Locate the cell with the specified text and output its [x, y] center coordinate. 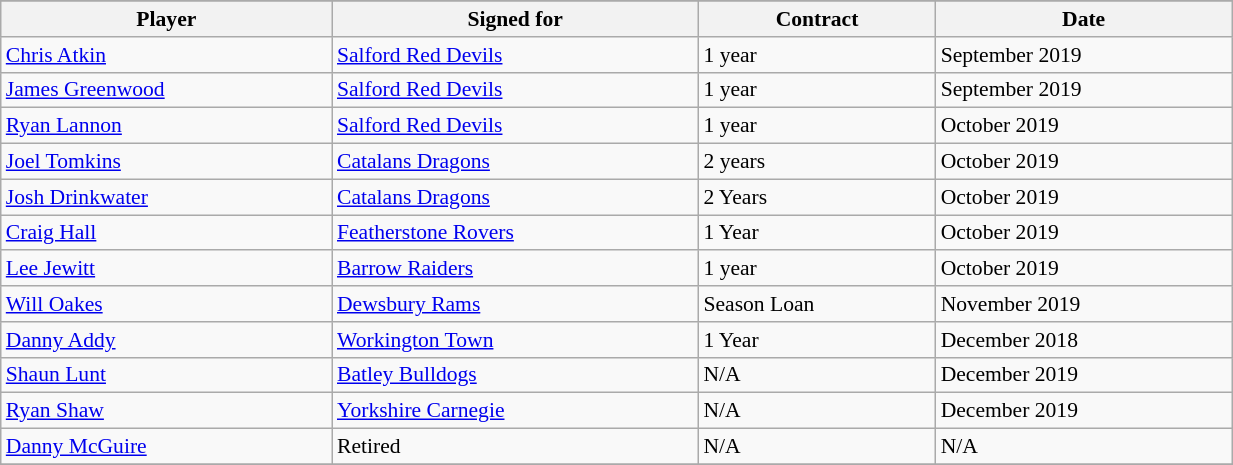
Lee Jewitt [166, 269]
Ryan Lannon [166, 126]
Josh Drinkwater [166, 197]
Shaun Lunt [166, 375]
2 years [816, 162]
Contract [816, 19]
2 Years [816, 197]
Joel Tomkins [166, 162]
Dewsbury Rams [515, 304]
November 2019 [1084, 304]
Danny McGuire [166, 447]
December 2018 [1084, 340]
Barrow Raiders [515, 269]
Will Oakes [166, 304]
Featherstone Rovers [515, 233]
Date [1084, 19]
Craig Hall [166, 233]
Player [166, 19]
Retired [515, 447]
Season Loan [816, 304]
Yorkshire Carnegie [515, 411]
Batley Bulldogs [515, 375]
Chris Atkin [166, 55]
James Greenwood [166, 90]
Workington Town [515, 340]
Signed for [515, 19]
Danny Addy [166, 340]
Ryan Shaw [166, 411]
